Output the [X, Y] coordinate of the center of the cell containing the given text.  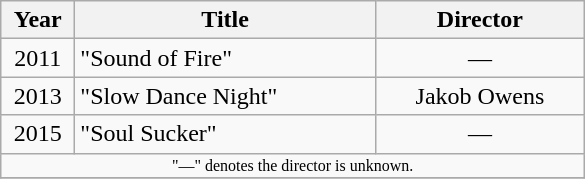
Director [480, 20]
"—" denotes the director is unknown. [293, 165]
2011 [38, 58]
Year [38, 20]
Title [226, 20]
"Slow Dance Night" [226, 96]
"Soul Sucker" [226, 134]
2015 [38, 134]
"Sound of Fire" [226, 58]
Jakob Owens [480, 96]
2013 [38, 96]
